Search for the cell housing the specified text and yield its [x, y] center coordinate. 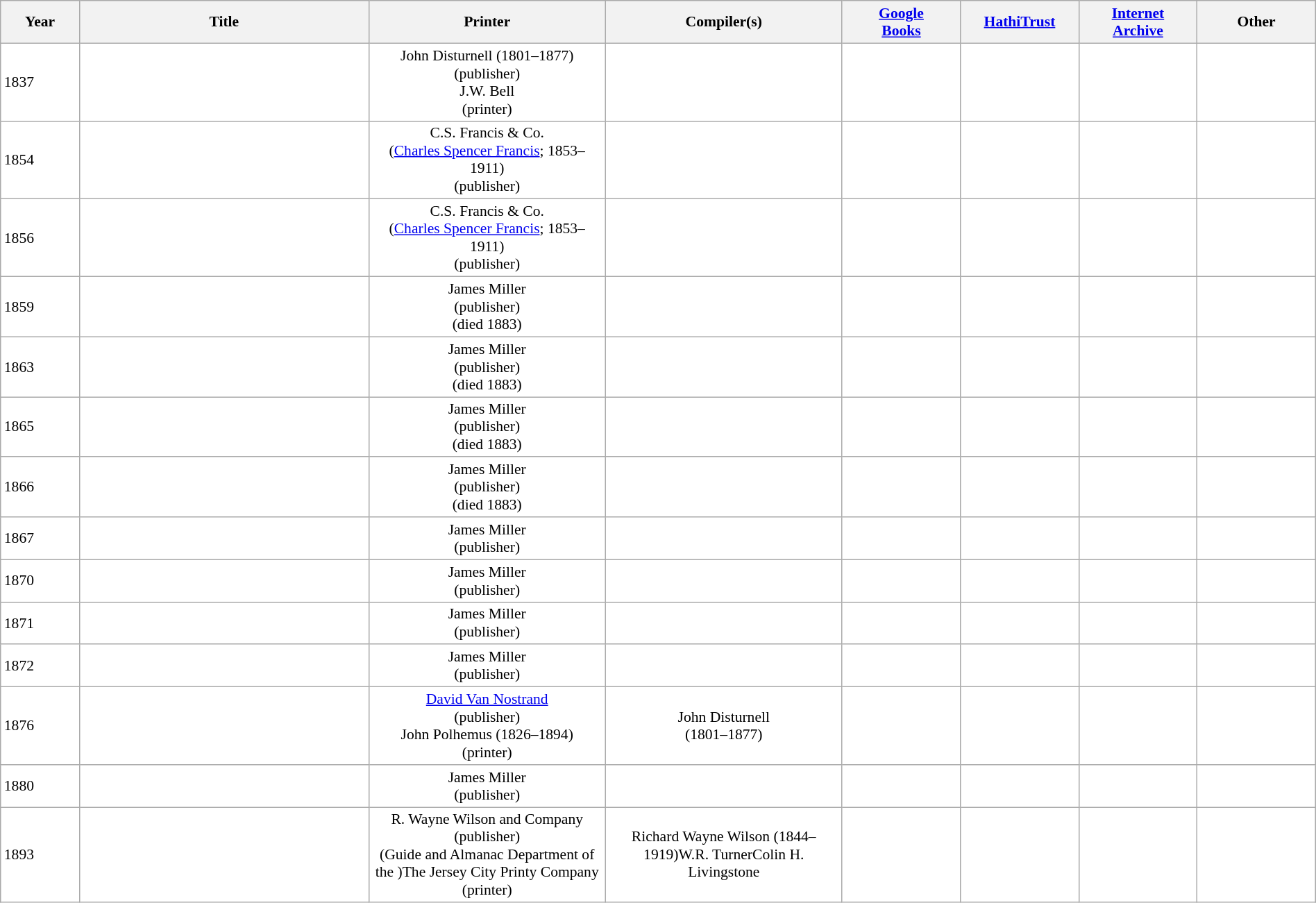
Compiler(s) [723, 22]
John Disturnell (1801–1877)(publisher)J.W. Bell(printer) [487, 82]
InternetArchive [1138, 22]
R. Wayne Wilson and Company(publisher)(Guide and Almanac Department of the )The Jersey City Printy Company(printer) [487, 855]
1859 [40, 307]
1876 [40, 726]
GoogleBooks [901, 22]
1856 [40, 238]
1872 [40, 666]
Printer [487, 22]
1854 [40, 160]
1837 [40, 82]
HathiTrust [1020, 22]
1866 [40, 487]
John Disturnell(1801–1877) [723, 726]
1865 [40, 428]
Title [223, 22]
1880 [40, 786]
1863 [40, 366]
Other [1256, 22]
1870 [40, 580]
1893 [40, 855]
1867 [40, 539]
1871 [40, 623]
Year [40, 22]
Richard Wayne Wilson (1844–1919)W.R. TurnerColin H. Livingstone [723, 855]
David Van Nostrand(publisher)John Polhemus (1826–1894)(printer) [487, 726]
